Extract the (x, y) coordinate from the center of the cell holding the provided text.  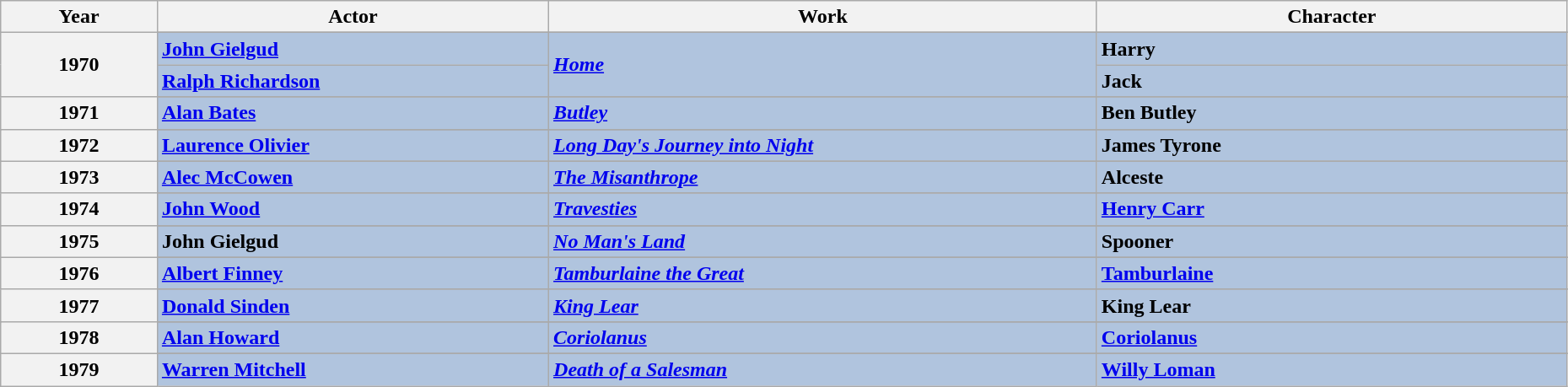
1970 (79, 65)
1971 (79, 113)
Work (823, 17)
Actor (353, 17)
No Man's Land (823, 241)
Alan Howard (353, 337)
1973 (79, 177)
Spooner (1331, 241)
1972 (79, 145)
Long Day's Journey into Night (823, 145)
Year (79, 17)
Tamburlaine (1331, 273)
Home (823, 65)
John Wood (353, 209)
Jack (1331, 81)
1978 (79, 337)
Ben Butley (1331, 113)
Travesties (823, 209)
Henry Carr (1331, 209)
Alan Bates (353, 113)
Donald Sinden (353, 305)
Tamburlaine the Great (823, 273)
Ralph Richardson (353, 81)
1975 (79, 241)
1977 (79, 305)
1974 (79, 209)
Butley (823, 113)
1976 (79, 273)
Warren Mitchell (353, 369)
Death of a Salesman (823, 369)
James Tyrone (1331, 145)
Laurence Olivier (353, 145)
Alec McCowen (353, 177)
Alceste (1331, 177)
Willy Loman (1331, 369)
Character (1331, 17)
Albert Finney (353, 273)
The Misanthrope (823, 177)
1979 (79, 369)
Harry (1331, 49)
